Locate the cell with the specified text and output its (X, Y) center coordinate. 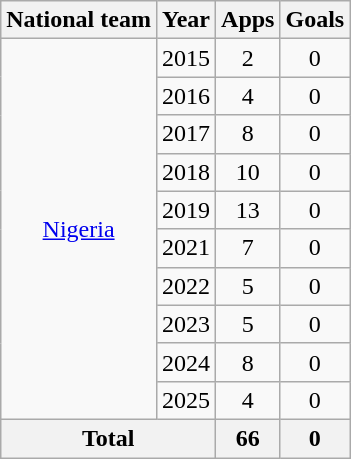
2024 (186, 362)
Nigeria (79, 230)
66 (248, 438)
Apps (248, 20)
2021 (186, 248)
2023 (186, 324)
2015 (186, 58)
13 (248, 210)
Goals (315, 20)
2018 (186, 172)
7 (248, 248)
Total (108, 438)
2 (248, 58)
2019 (186, 210)
10 (248, 172)
Year (186, 20)
2016 (186, 96)
2017 (186, 134)
2022 (186, 286)
2025 (186, 400)
National team (79, 20)
